Scan for the cell matching the given text and deliver its (x, y) coordinate at center. 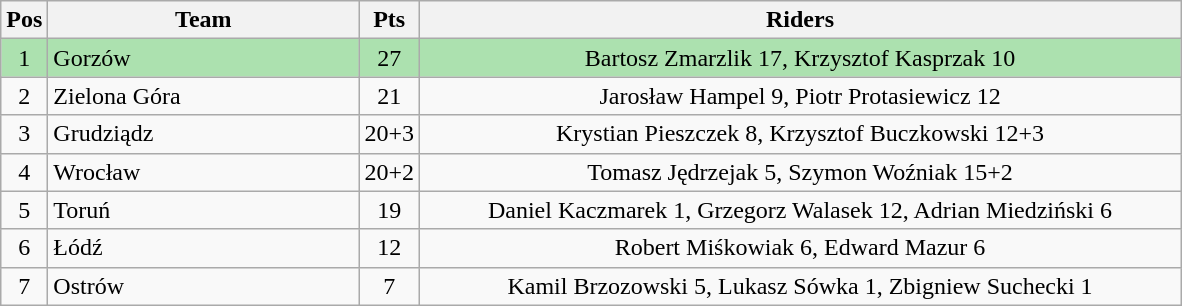
Gorzów (204, 58)
Wrocław (204, 172)
Daniel Kaczmarek 1, Grzegorz Walasek 12, Adrian Miedziński 6 (800, 210)
Pos (24, 20)
4 (24, 172)
6 (24, 248)
Toruń (204, 210)
27 (390, 58)
2 (24, 96)
12 (390, 248)
21 (390, 96)
Pts (390, 20)
19 (390, 210)
5 (24, 210)
20+2 (390, 172)
Bartosz Zmarzlik 17, Krzysztof Kasprzak 10 (800, 58)
20+3 (390, 134)
Riders (800, 20)
Kamil Brzozowski 5, Lukasz Sówka 1, Zbigniew Suchecki 1 (800, 286)
Team (204, 20)
Tomasz Jędrzejak 5, Szymon Woźniak 15+2 (800, 172)
Robert Miśkowiak 6, Edward Mazur 6 (800, 248)
Grudziądz (204, 134)
Zielona Góra (204, 96)
Ostrów (204, 286)
Łódź (204, 248)
Krystian Pieszczek 8, Krzysztof Buczkowski 12+3 (800, 134)
1 (24, 58)
3 (24, 134)
Jarosław Hampel 9, Piotr Protasiewicz 12 (800, 96)
